Identify which cell holds the provided text, then report its [X, Y] central coordinate. 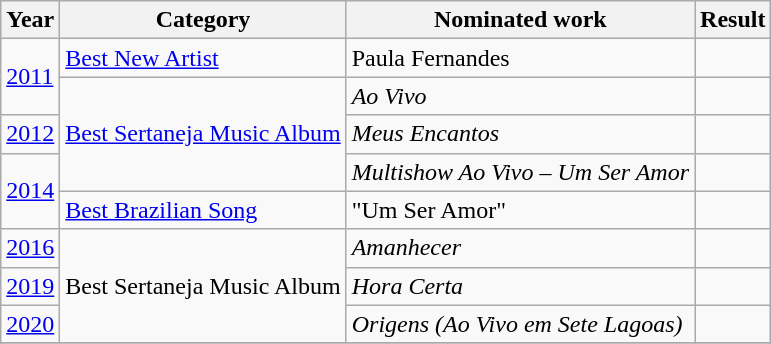
Ao Vivo [520, 96]
Result [733, 20]
2014 [30, 191]
"Um Ser Amor" [520, 210]
Year [30, 20]
2012 [30, 134]
Hora Certa [520, 286]
Best Brazilian Song [203, 210]
Best New Artist [203, 58]
Paula Fernandes [520, 58]
2016 [30, 248]
Origens (Ao Vivo em Sete Lagoas) [520, 324]
Nominated work [520, 20]
2019 [30, 286]
Category [203, 20]
2020 [30, 324]
Amanhecer [520, 248]
Meus Encantos [520, 134]
2011 [30, 77]
Multishow Ao Vivo – Um Ser Amor [520, 172]
